Output the [x, y] coordinate of the center of the cell containing the given text.  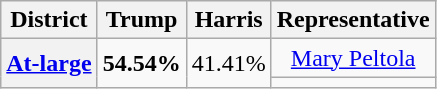
54.54% [142, 64]
At-large [49, 64]
Trump [142, 20]
Mary Peltola [353, 58]
Harris [228, 20]
Representative [353, 20]
41.41% [228, 64]
District [49, 20]
